Provide the [X, Y] coordinate of the cell's center where the given text is located.  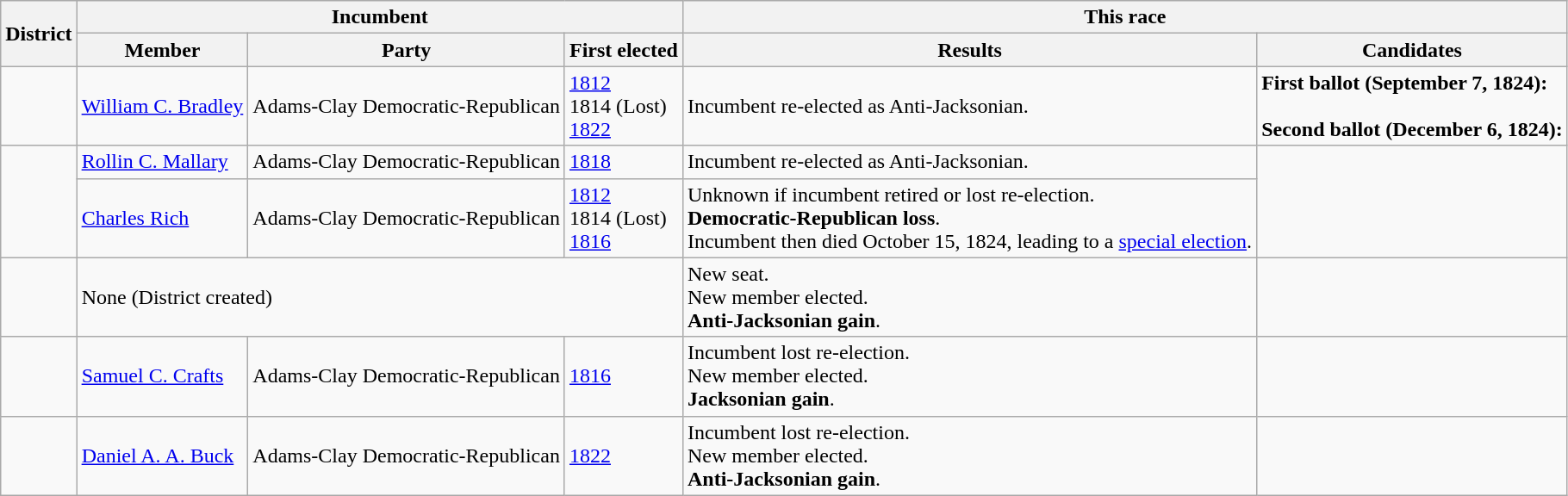
Incumbent [379, 17]
This race [1125, 17]
New seat.New member elected.Anti-Jacksonian gain. [969, 297]
Charles Rich [162, 218]
Samuel C. Crafts [162, 376]
Candidates [1413, 50]
18121814 (Lost)1816 [624, 218]
None (District created) [379, 297]
Results [969, 50]
1818 [624, 162]
Daniel A. A. Buck [162, 456]
18121814 (Lost)1822 [624, 106]
Rollin C. Mallary [162, 162]
1816 [624, 376]
William C. Bradley [162, 106]
First ballot (September 7, 1824):Second ballot (December 6, 1824): [1413, 106]
Incumbent lost re-election.New member elected.Jacksonian gain. [969, 376]
Party [407, 50]
Unknown if incumbent retired or lost re-election.Democratic-Republican loss.Incumbent then died October 15, 1824, leading to a special election. [969, 218]
1822 [624, 456]
First elected [624, 50]
District [39, 34]
Member [162, 50]
Incumbent lost re-election.New member elected.Anti-Jacksonian gain. [969, 456]
